Determine the (x, y) coordinate at the center of the cell enclosing the given text.  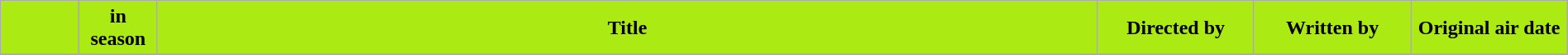
Title (627, 28)
Directed by (1176, 28)
in season (117, 28)
Written by (1331, 28)
Original air date (1489, 28)
